Detect which cell encompasses the target text, then output its (X, Y) center coordinate. 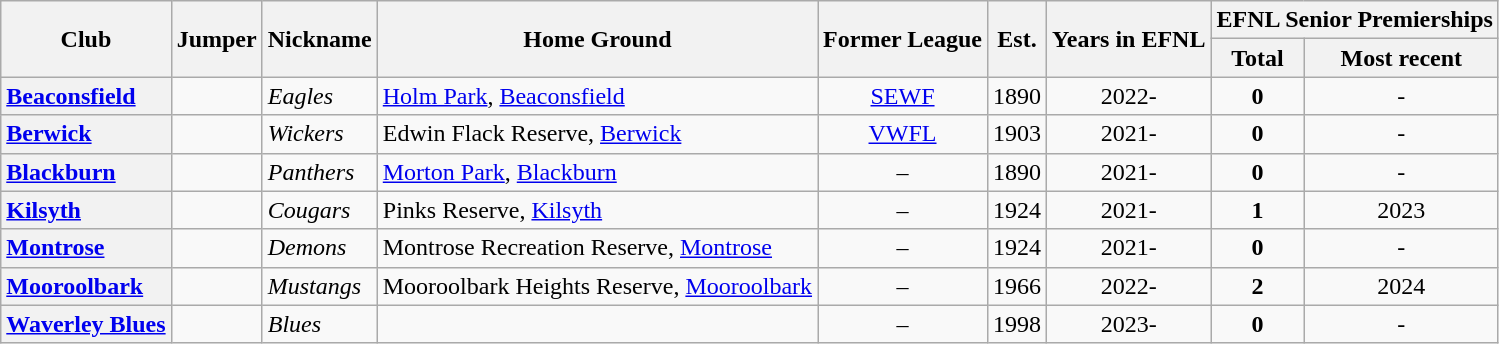
Demons (320, 248)
Mooroolbark Heights Reserve, Mooroolbark (597, 286)
Home Ground (597, 39)
Years in EFNL (1129, 39)
Waverley Blues (86, 324)
1998 (1016, 324)
Berwick (86, 134)
1966 (1016, 286)
Jumper (216, 39)
Morton Park, Blackburn (597, 172)
Nickname (320, 39)
Mustangs (320, 286)
Montrose Recreation Reserve, Montrose (597, 248)
2023 (1401, 210)
EFNL Senior Premierships (1355, 20)
Total (1258, 58)
Blues (320, 324)
Beaconsfield (86, 96)
2 (1258, 286)
Mooroolbark (86, 286)
1903 (1016, 134)
2023- (1129, 324)
2024 (1401, 286)
Club (86, 39)
1 (1258, 210)
Edwin Flack Reserve, Berwick (597, 134)
Most recent (1401, 58)
Kilsyth (86, 210)
Cougars (320, 210)
Former League (903, 39)
Pinks Reserve, Kilsyth (597, 210)
Eagles (320, 96)
SEWF (903, 96)
Holm Park, Beaconsfield (597, 96)
Wickers (320, 134)
Est. (1016, 39)
Blackburn (86, 172)
VWFL (903, 134)
Panthers (320, 172)
Montrose (86, 248)
